Output the [x, y] coordinate of the center of the cell containing the given text.  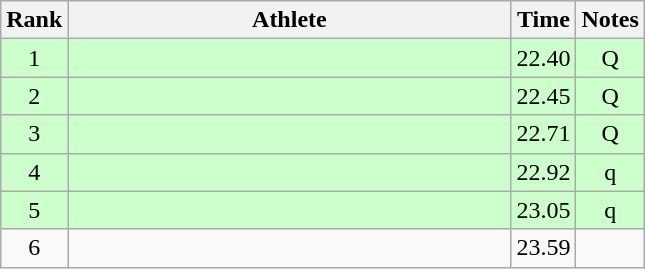
5 [34, 210]
23.05 [544, 210]
22.45 [544, 96]
6 [34, 248]
Athlete [290, 20]
3 [34, 134]
23.59 [544, 248]
22.71 [544, 134]
22.92 [544, 172]
22.40 [544, 58]
2 [34, 96]
Rank [34, 20]
1 [34, 58]
Time [544, 20]
4 [34, 172]
Notes [610, 20]
